Provide the [X, Y] coordinate of the cell's center where the given text is located.  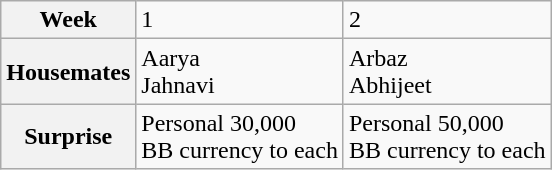
2 [447, 20]
Housemates [68, 72]
ArbazAbhijeet [447, 72]
Week [68, 20]
Surprise [68, 136]
AaryaJahnavi [240, 72]
Personal 50,000BB currency to each [447, 136]
1 [240, 20]
Personal 30,000BB currency to each [240, 136]
